Output the [X, Y] coordinate of the center of the cell containing the given text.  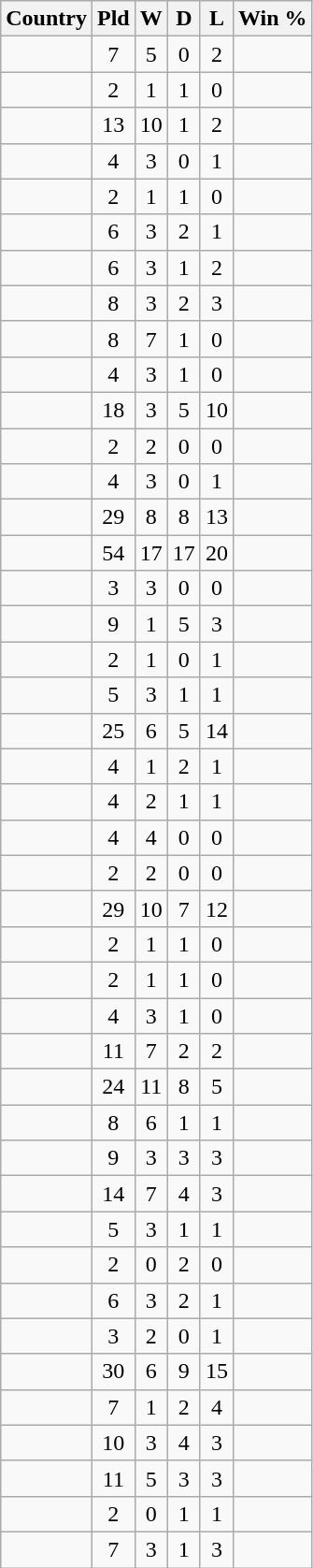
30 [113, 1372]
D [183, 19]
24 [113, 1087]
20 [217, 553]
Win % [273, 19]
25 [113, 731]
L [217, 19]
12 [217, 908]
54 [113, 553]
Pld [113, 19]
18 [113, 410]
15 [217, 1372]
Country [47, 19]
W [151, 19]
